Return [x, y] of the center of cell containing provided text 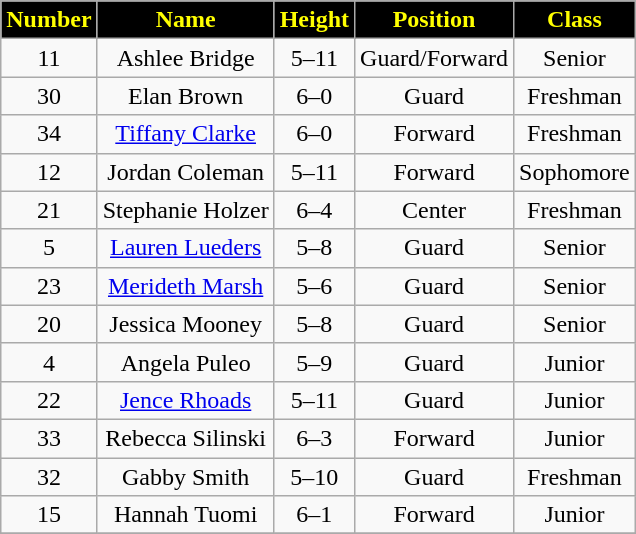
21 [49, 210]
Number [49, 20]
11 [49, 58]
Center [434, 210]
Sophomore [575, 172]
Guard/Forward [434, 58]
Gabby Smith [186, 477]
5–9 [314, 362]
Jessica Mooney [186, 324]
4 [49, 362]
12 [49, 172]
34 [49, 134]
22 [49, 400]
Merideth Marsh [186, 286]
6–3 [314, 438]
Jence Rhoads [186, 400]
Hannah Tuomi [186, 515]
Jordan Coleman [186, 172]
Class [575, 20]
6–1 [314, 515]
32 [49, 477]
Ashlee Bridge [186, 58]
30 [49, 96]
20 [49, 324]
Name [186, 20]
5–10 [314, 477]
Height [314, 20]
5 [49, 248]
23 [49, 286]
5–6 [314, 286]
Tiffany Clarke [186, 134]
33 [49, 438]
Position [434, 20]
Angela Puleo [186, 362]
Rebecca Silinski [186, 438]
Stephanie Holzer [186, 210]
Lauren Lueders [186, 248]
6–4 [314, 210]
Elan Brown [186, 96]
15 [49, 515]
